Return the (X, Y) coordinate for the center point of the cell that contains the specified text.  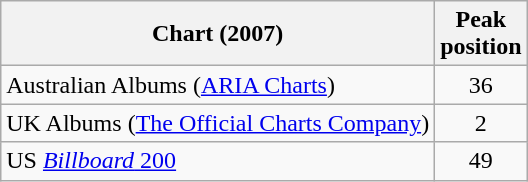
UK Albums (The Official Charts Company) (218, 123)
US Billboard 200 (218, 161)
Peakposition (481, 34)
36 (481, 85)
49 (481, 161)
Chart (2007) (218, 34)
Australian Albums (ARIA Charts) (218, 85)
2 (481, 123)
